Capture the cell that displays the provided text and extract its [x, y] central coordinate. 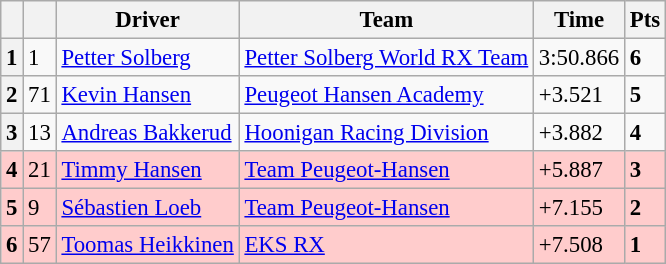
+3.882 [580, 133]
Peugeot Hansen Academy [386, 95]
+3.521 [580, 95]
Kevin Hansen [148, 95]
Team [386, 20]
Hoonigan Racing Division [386, 133]
Toomas Heikkinen [148, 245]
EKS RX [386, 245]
Petter Solberg [148, 58]
Driver [148, 20]
Pts [646, 20]
3:50.866 [580, 58]
71 [40, 95]
21 [40, 170]
9 [40, 208]
+5.887 [580, 170]
13 [40, 133]
Time [580, 20]
Sébastien Loeb [148, 208]
Petter Solberg World RX Team [386, 58]
57 [40, 245]
Andreas Bakkerud [148, 133]
+7.155 [580, 208]
Timmy Hansen [148, 170]
+7.508 [580, 245]
